Identify which cell holds the provided text, then report its (x, y) central coordinate. 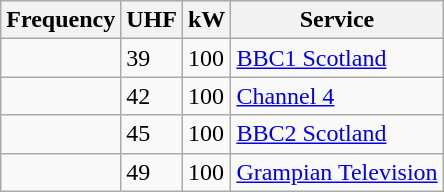
Grampian Television (337, 172)
kW (206, 20)
42 (152, 96)
Frequency (61, 20)
49 (152, 172)
Channel 4 (337, 96)
Service (337, 20)
39 (152, 58)
UHF (152, 20)
BBC1 Scotland (337, 58)
BBC2 Scotland (337, 134)
45 (152, 134)
